Locate the cell with the specified text and output its (x, y) center coordinate. 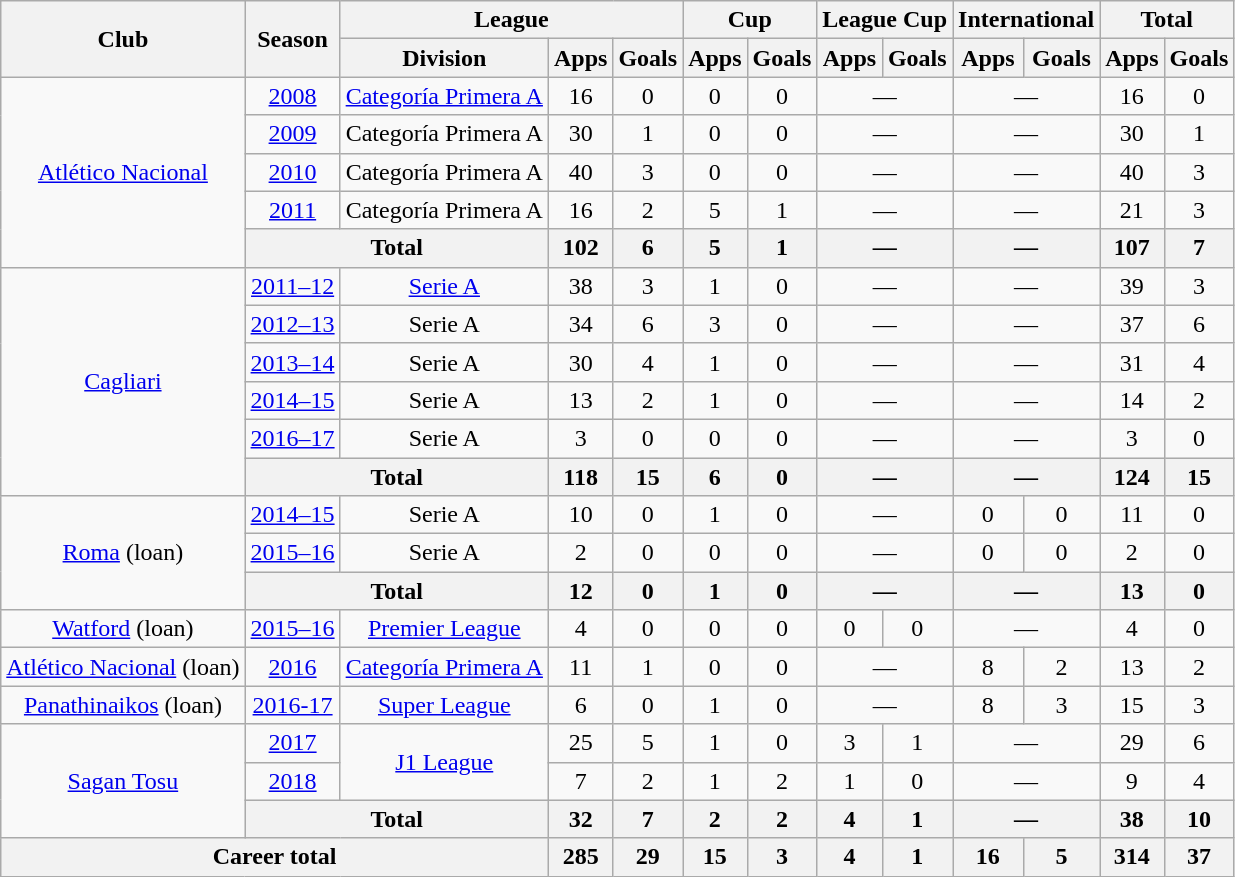
2016–17 (292, 438)
107 (1132, 248)
12 (580, 591)
34 (580, 324)
39 (1132, 286)
31 (1132, 362)
2008 (292, 96)
2017 (292, 743)
League Cup (885, 20)
Watford (loan) (123, 629)
314 (1132, 857)
Atlético Nacional (123, 172)
2010 (292, 172)
2012–13 (292, 324)
Roma (loan) (123, 553)
2018 (292, 781)
285 (580, 857)
118 (580, 477)
14 (1132, 400)
9 (1132, 781)
2016 (292, 667)
Atlético Nacional (loan) (123, 667)
Panathinaikos (loan) (123, 705)
32 (580, 819)
Super League (444, 705)
Premier League (444, 629)
Sagan Tosu (123, 781)
Career total (275, 857)
2016-17 (292, 705)
J1 League (444, 762)
21 (1132, 210)
102 (580, 248)
Club (123, 39)
Season (292, 39)
2011 (292, 210)
International (1026, 20)
Cagliari (123, 381)
2011–12 (292, 286)
124 (1132, 477)
Cup (750, 20)
2009 (292, 134)
League (512, 20)
25 (580, 743)
Division (444, 58)
2013–14 (292, 362)
